Provide the [x, y] coordinate of the cell's center where the given text is located.  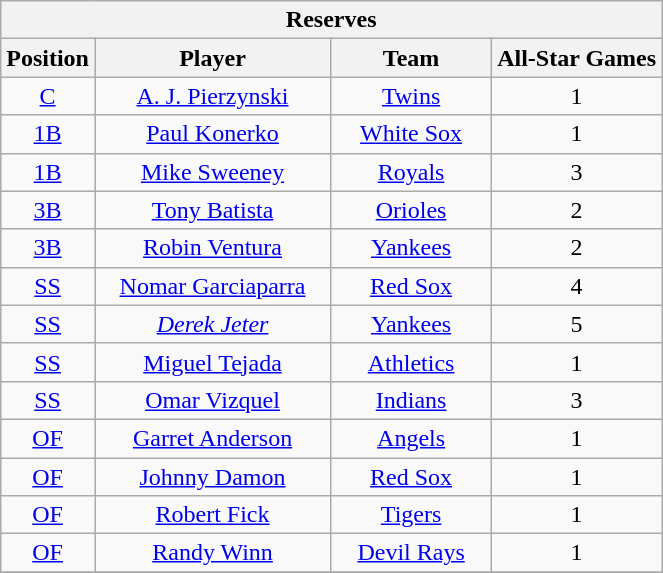
White Sox [412, 134]
Robin Ventura [212, 248]
Angels [412, 438]
All-Star Games [577, 58]
Tony Batista [212, 210]
Tigers [412, 515]
Position [48, 58]
Indians [412, 400]
Omar Vizquel [212, 400]
C [48, 96]
Randy Winn [212, 553]
A. J. Pierzynski [212, 96]
Nomar Garciaparra [212, 286]
Twins [412, 96]
Team [412, 58]
Reserves [332, 20]
Robert Fick [212, 515]
Orioles [412, 210]
Devil Rays [412, 553]
Johnny Damon [212, 477]
Paul Konerko [212, 134]
Mike Sweeney [212, 172]
Athletics [412, 362]
Garret Anderson [212, 438]
Player [212, 58]
4 [577, 286]
Derek Jeter [212, 324]
Miguel Tejada [212, 362]
Royals [412, 172]
5 [577, 324]
